Extract the [x, y] coordinate from the center of the cell holding the provided text.  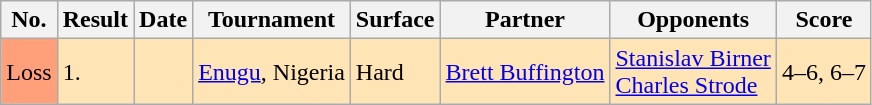
No. [29, 20]
Hard [395, 72]
Score [824, 20]
Date [164, 20]
Loss [29, 72]
4–6, 6–7 [824, 72]
Opponents [693, 20]
Enugu, Nigeria [272, 72]
Surface [395, 20]
Partner [525, 20]
Brett Buffington [525, 72]
Result [95, 20]
Tournament [272, 20]
1. [95, 72]
Stanislav Birner Charles Strode [693, 72]
